Extract the [X, Y] coordinate from the center of the cell holding the provided text.  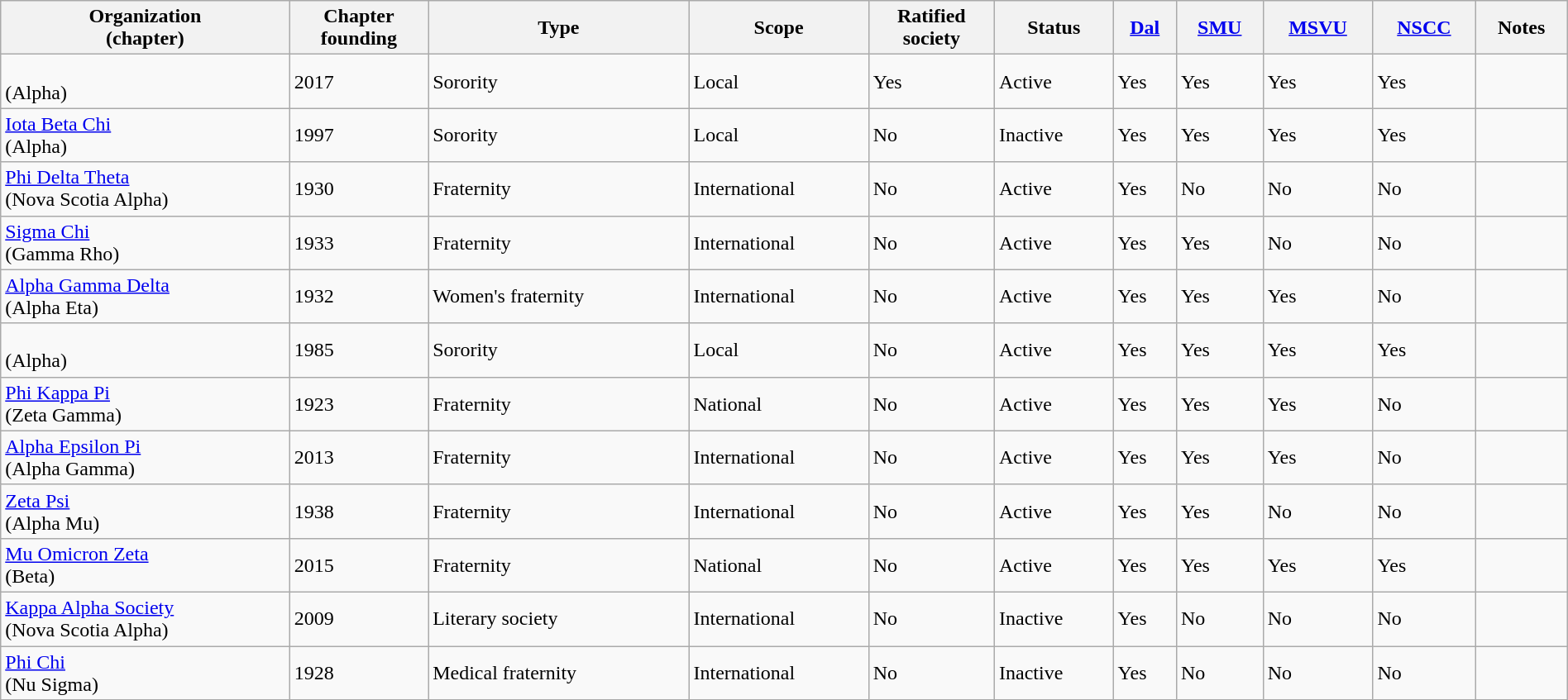
MSVU [1318, 28]
Type [559, 28]
2017 [359, 81]
Phi Chi(Nu Sigma) [146, 673]
Zeta Psi(Alpha Mu) [146, 511]
Phi Delta Theta(Nova Scotia Alpha) [146, 188]
Dal [1145, 28]
Sigma Chi(Gamma Rho) [146, 243]
1985 [359, 350]
1933 [359, 243]
Kappa Alpha Society(Nova Scotia Alpha) [146, 618]
Notes [1522, 28]
Organization(chapter) [146, 28]
1932 [359, 296]
Alpha Epsilon Pi(Alpha Gamma) [146, 458]
Women's fraternity [559, 296]
1930 [359, 188]
1938 [359, 511]
Scope [779, 28]
Iota Beta Chi(Alpha) [146, 136]
Literary society [559, 618]
2009 [359, 618]
NSCC [1424, 28]
1997 [359, 136]
Medical fraternity [559, 673]
1928 [359, 673]
SMU [1219, 28]
2015 [359, 565]
2013 [359, 458]
Chapterfounding [359, 28]
Ratifiedsociety [931, 28]
Alpha Gamma Delta(Alpha Eta) [146, 296]
Mu Omicron Zeta(Beta) [146, 565]
1923 [359, 403]
Phi Kappa Pi(Zeta Gamma) [146, 403]
Status [1054, 28]
